Determine the [X, Y] coordinate at the center of the cell enclosing the given text.  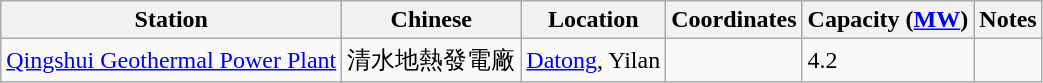
4.2 [888, 60]
Capacity (MW) [888, 20]
Chinese [432, 20]
Station [172, 20]
Datong, Yilan [594, 60]
Location [594, 20]
清水地熱發電廠 [432, 60]
Coordinates [734, 20]
Qingshui Geothermal Power Plant [172, 60]
Notes [1008, 20]
